For the text-containing cell, return its midpoint in (X, Y) coordinate format. 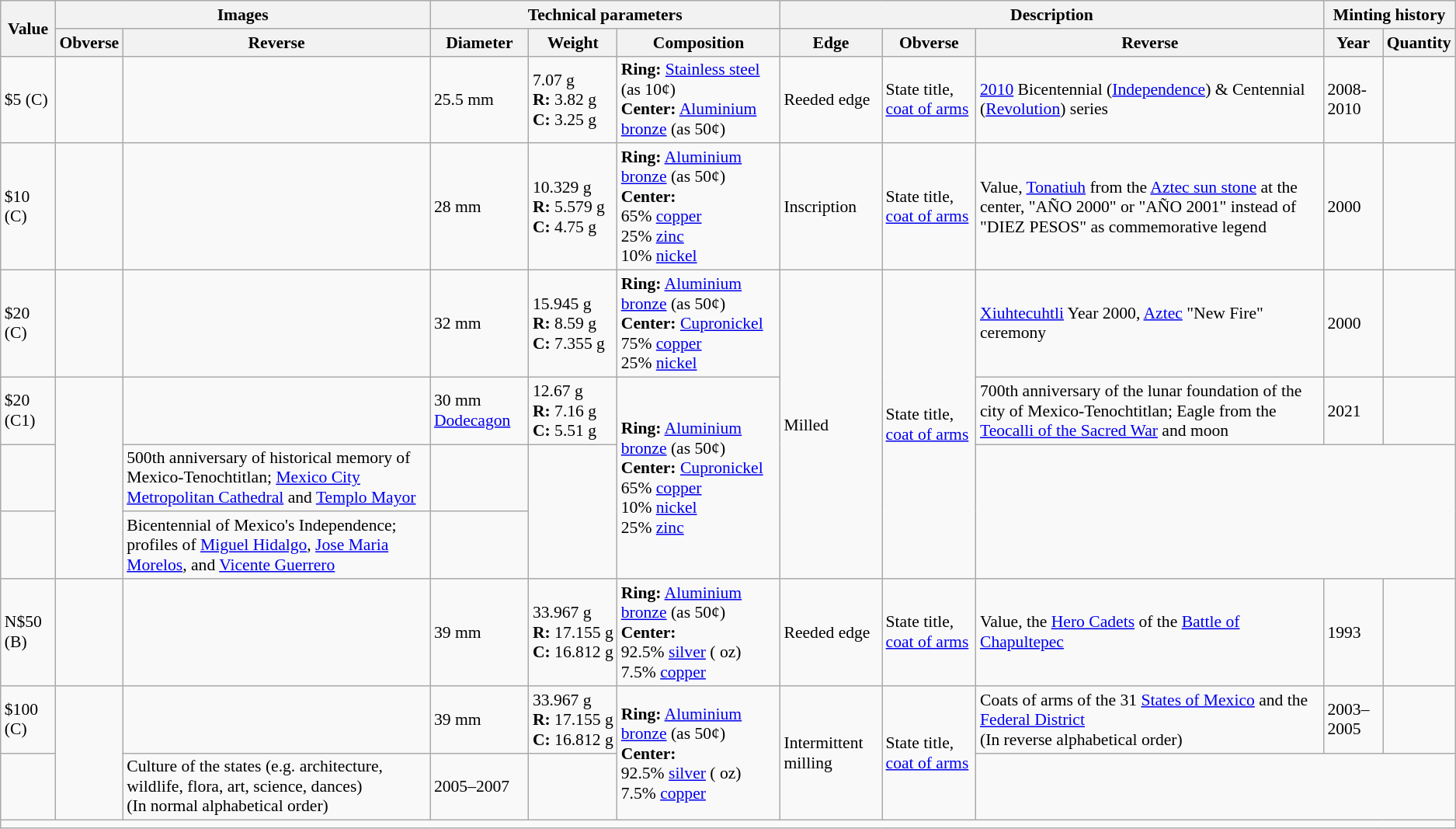
12.67 gR: 7.16 gC: 5.51 g (573, 410)
Ring: Stainless steel (as 10¢)Center: Aluminium bronze (as 50¢) (699, 99)
Value, Tonatiuh from the Aztec sun stone at the center, "AÑO 2000" or "AÑO 2001" instead of "DIEZ PESOS" as commemorative legend (1149, 207)
Bicentennial of Mexico's Independence; profiles of Miguel Hidalgo, Jose Maria Morelos, and Vicente Guerrero (276, 545)
15.945 gR: 8.59 gC: 7.355 g (573, 324)
Year (1353, 43)
$20 (C1) (28, 410)
$100 (C) (28, 719)
Milled (831, 425)
30 mm Dodecagon (480, 410)
Quantity (1420, 43)
Description (1051, 15)
28 mm (480, 207)
$10 (C) (28, 207)
Intermittent milling (831, 754)
Composition (699, 43)
Coats of arms of the 31 States of Mexico and the Federal District(In reverse alphabetical order) (1149, 719)
2003–2005 (1353, 719)
2008-2010 (1353, 99)
2021 (1353, 410)
700th anniversary of the lunar foundation of the city of Mexico-Tenochtitlan; Eagle from the Teocalli of the Sacred War and moon (1149, 410)
Value, the Hero Cadets of the Battle of Chapultepec (1149, 632)
Inscription (831, 207)
500th anniversary of historical memory of Mexico-Tenochtitlan; Mexico City Metropolitan Cathedral and Templo Mayor (276, 479)
Weight (573, 43)
2005–2007 (480, 786)
Edge (831, 43)
$20 (C) (28, 324)
Ring: Aluminium bronze (as 50¢)Center: Cupronickel75% copper25% nickel (699, 324)
Ring: Aluminium bronze (as 50¢)Center: Cupronickel65% copper10% nickel25% zinc (699, 478)
Minting history (1388, 15)
Diameter (480, 43)
Technical parameters (606, 15)
25.5 mm (480, 99)
Culture of the states (e.g. architecture, wildlife, flora, art, science, dances)(In normal alphabetical order) (276, 786)
Xiuhtecuhtli Year 2000, Aztec "New Fire" ceremony (1149, 324)
Images (242, 15)
Ring: Aluminium bronze (as 50¢)Center:65% copper25% zinc10% nickel (699, 207)
10.329 gR: 5.579 gC: 4.75 g (573, 207)
$5 (C) (28, 99)
N$50 (B) (28, 632)
1993 (1353, 632)
32 mm (480, 324)
Value (28, 28)
7.07 gR: 3.82 gC: 3.25 g (573, 99)
2010 Bicentennial (Independence) & Centennial (Revolution) series (1149, 99)
